Return the (X, Y) coordinate for the center point of the cell that contains the specified text.  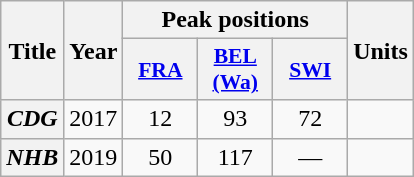
2017 (94, 119)
93 (236, 119)
Year (94, 50)
117 (236, 157)
NHB (32, 157)
12 (160, 119)
SWI (310, 70)
Peak positions (236, 20)
2019 (94, 157)
50 (160, 157)
72 (310, 119)
Title (32, 50)
FRA (160, 70)
BEL (Wa) (236, 70)
CDG (32, 119)
Units (381, 50)
— (310, 157)
